Scan for the cell matching the given text and deliver its (x, y) coordinate at center. 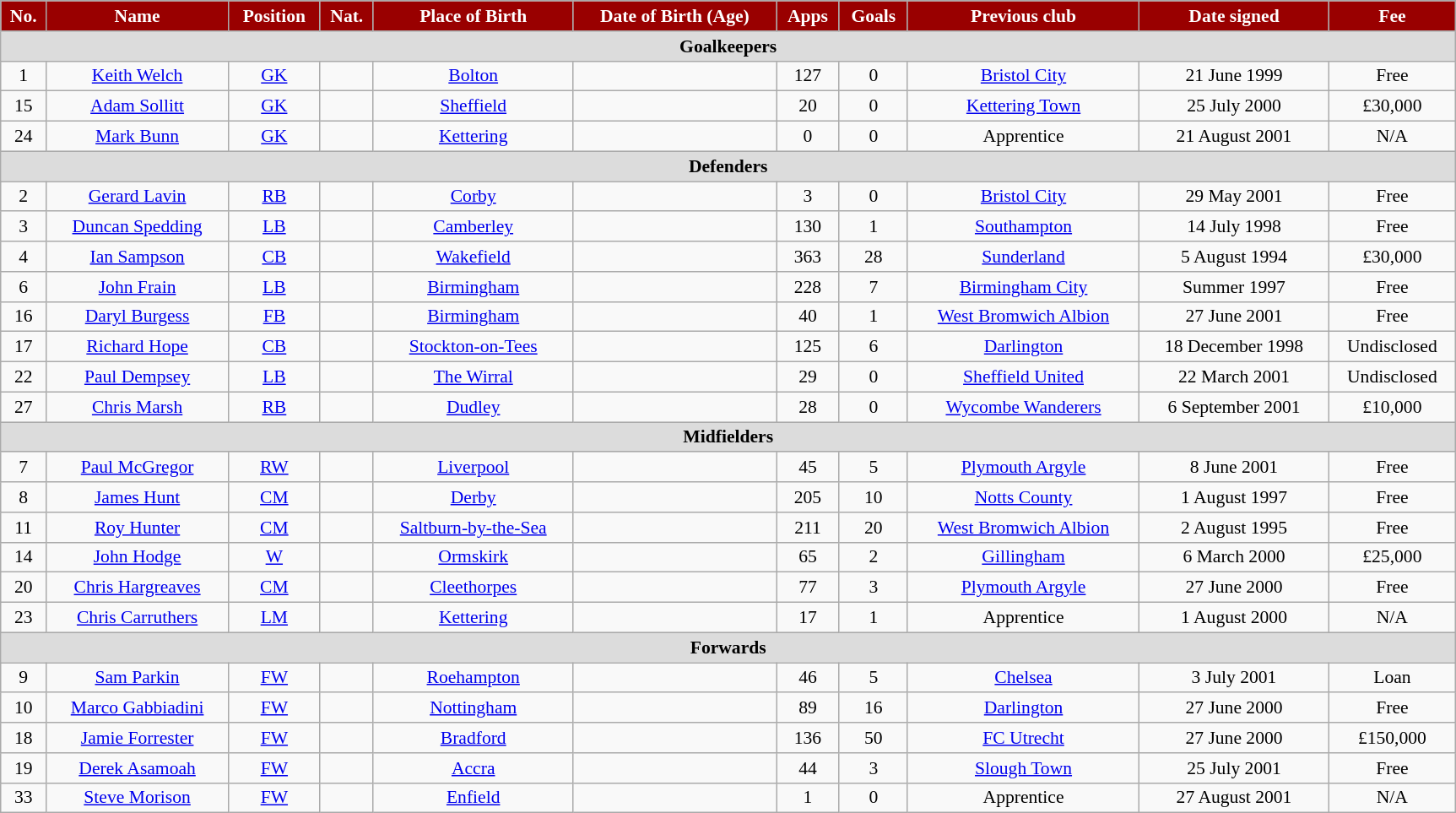
6 September 2001 (1234, 407)
363 (809, 257)
RW (275, 468)
211 (809, 528)
4 (24, 257)
50 (873, 738)
127 (809, 76)
LM (275, 618)
Camberley (473, 227)
Stockton-on-Tees (473, 347)
Goalkeepers (728, 46)
Derek Asamoah (138, 768)
25 July 2000 (1234, 106)
FC Utrecht (1023, 738)
Corby (473, 197)
Slough Town (1023, 768)
33 (24, 798)
Dudley (473, 407)
27 June 2001 (1234, 317)
24 (24, 137)
Date signed (1234, 16)
6 March 2000 (1234, 557)
Mark Bunn (138, 137)
FB (275, 317)
Southampton (1023, 227)
Keith Welch (138, 76)
18 December 1998 (1234, 347)
125 (809, 347)
5 August 1994 (1234, 257)
1 August 2000 (1234, 618)
14 July 1998 (1234, 227)
Nottingham (473, 708)
Duncan Spedding (138, 227)
21 August 2001 (1234, 137)
205 (809, 497)
8 (24, 497)
Nat. (346, 16)
Notts County (1023, 497)
Roehampton (473, 678)
Liverpool (473, 468)
11 (24, 528)
Summer 1997 (1234, 287)
Loan (1392, 678)
Accra (473, 768)
No. (24, 16)
Midfielders (728, 437)
18 (24, 738)
Name (138, 16)
Gillingham (1023, 557)
Wakefield (473, 257)
Sheffield (473, 106)
Fee (1392, 16)
9 (24, 678)
Ormskirk (473, 557)
14 (24, 557)
John Frain (138, 287)
29 (809, 377)
Steve Morison (138, 798)
8 June 2001 (1234, 468)
19 (24, 768)
25 July 2001 (1234, 768)
Derby (473, 497)
65 (809, 557)
89 (809, 708)
Paul McGregor (138, 468)
40 (809, 317)
Birmingham City (1023, 287)
Previous club (1023, 16)
Daryl Burgess (138, 317)
Chris Marsh (138, 407)
2 August 1995 (1234, 528)
27 (24, 407)
29 May 2001 (1234, 197)
Bolton (473, 76)
Chelsea (1023, 678)
45 (809, 468)
Sunderland (1023, 257)
22 (24, 377)
136 (809, 738)
46 (809, 678)
W (275, 557)
Chris Carruthers (138, 618)
Bradford (473, 738)
1 August 1997 (1234, 497)
Jamie Forrester (138, 738)
Place of Birth (473, 16)
Kettering Town (1023, 106)
Marco Gabbiadini (138, 708)
Gerard Lavin (138, 197)
Cleethorpes (473, 588)
John Hodge (138, 557)
Position (275, 16)
Date of Birth (Age) (675, 16)
Wycombe Wanderers (1023, 407)
Forwards (728, 648)
27 August 2001 (1234, 798)
Ian Sampson (138, 257)
15 (24, 106)
£10,000 (1392, 407)
Saltburn-by-the-Sea (473, 528)
3 July 2001 (1234, 678)
Richard Hope (138, 347)
The Wirral (473, 377)
44 (809, 768)
130 (809, 227)
21 June 1999 (1234, 76)
Defenders (728, 166)
77 (809, 588)
Apps (809, 16)
£150,000 (1392, 738)
Paul Dempsey (138, 377)
228 (809, 287)
James Hunt (138, 497)
Sam Parkin (138, 678)
22 March 2001 (1234, 377)
Chris Hargreaves (138, 588)
Goals (873, 16)
Roy Hunter (138, 528)
Adam Sollitt (138, 106)
Sheffield United (1023, 377)
£25,000 (1392, 557)
Enfield (473, 798)
23 (24, 618)
